Extract the (X, Y) coordinate from the center of the cell holding the provided text.  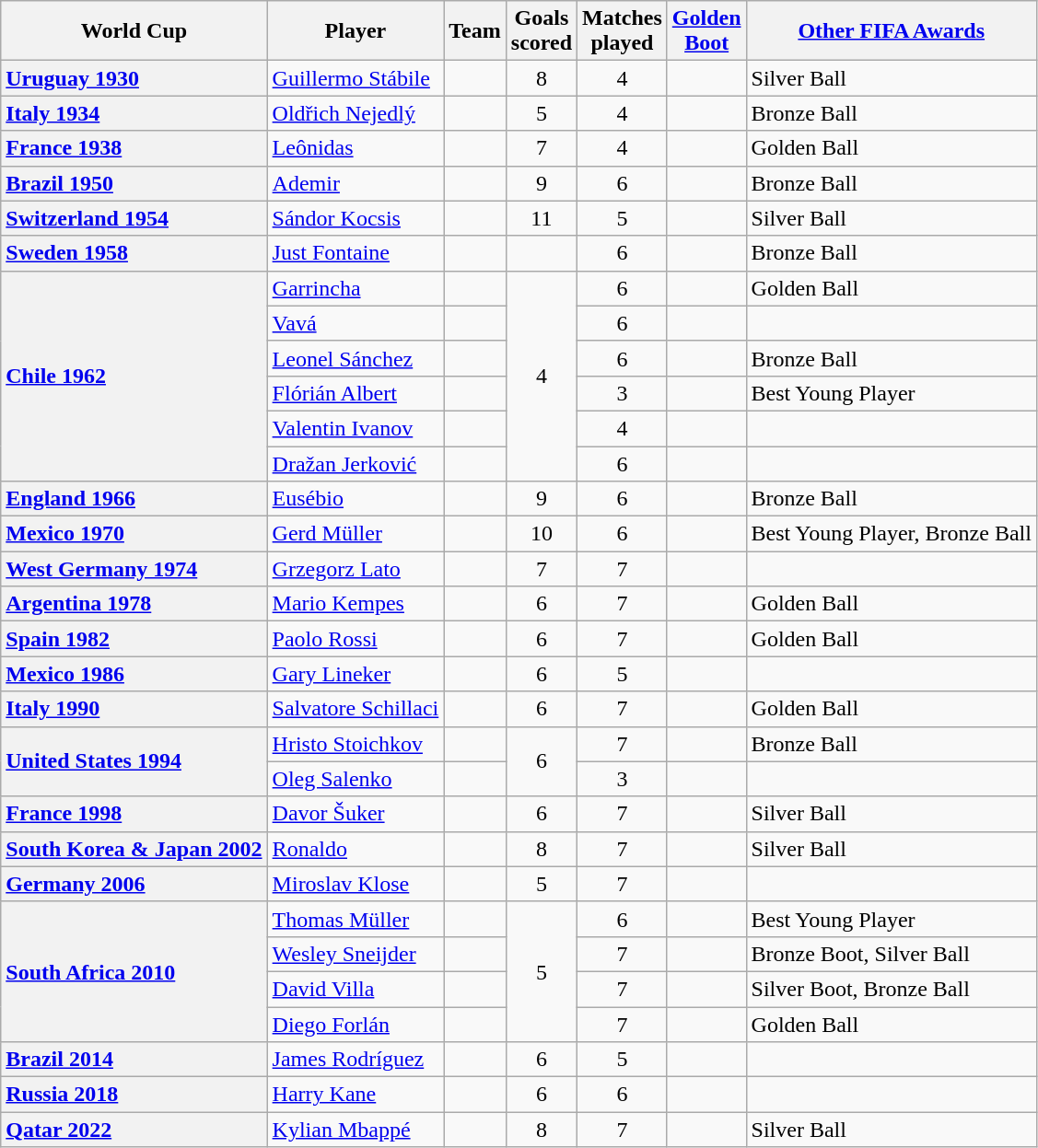
James Rodríguez (356, 1060)
Italy 1934 (134, 113)
Brazil 2014 (134, 1060)
Oleg Salenko (356, 779)
Hristo Stoichkov (356, 744)
Flórián Albert (356, 393)
10 (542, 534)
Best Young Player, Bronze Ball (892, 534)
Miroslav Klose (356, 884)
Italy 1990 (134, 709)
Just Fontaine (356, 253)
France 1998 (134, 814)
Garrincha (356, 288)
Eusébio (356, 499)
Argentina 1978 (134, 604)
Qatar 2022 (134, 1130)
Harry Kane (356, 1095)
Valentin Ivanov (356, 428)
Spain 1982 (134, 639)
Other FIFA Awards (892, 31)
Sweden 1958 (134, 253)
David Villa (356, 989)
United States 1994 (134, 761)
Salvatore Schillaci (356, 709)
Silver Boot, Bronze Ball (892, 989)
Oldřich Nejedlý (356, 113)
Ronaldo (356, 849)
Goalsscored (542, 31)
Gerd Müller (356, 534)
Bronze Boot, Silver Ball (892, 954)
Team (475, 31)
South Africa 2010 (134, 971)
Kylian Mbappé (356, 1130)
England 1966 (134, 499)
Russia 2018 (134, 1095)
South Korea & Japan 2002 (134, 849)
France 1938 (134, 148)
Mario Kempes (356, 604)
Germany 2006 (134, 884)
Leônidas (356, 148)
Vavá (356, 323)
Matchesplayed (623, 31)
Mexico 1970 (134, 534)
Diego Forlán (356, 1025)
Uruguay 1930 (134, 78)
11 (542, 218)
Chile 1962 (134, 376)
Thomas Müller (356, 919)
Player (356, 31)
Paolo Rossi (356, 639)
GoldenBoot (706, 31)
Mexico 1986 (134, 674)
Gary Lineker (356, 674)
World Cup (134, 31)
Leonel Sánchez (356, 358)
Wesley Sneijder (356, 954)
Grzegorz Lato (356, 569)
Switzerland 1954 (134, 218)
Ademir (356, 183)
Guillermo Stábile (356, 78)
Dražan Jerković (356, 463)
Davor Šuker (356, 814)
Sándor Kocsis (356, 218)
West Germany 1974 (134, 569)
Brazil 1950 (134, 183)
